Determine the (x, y) coordinate at the center of the cell enclosing the given text.  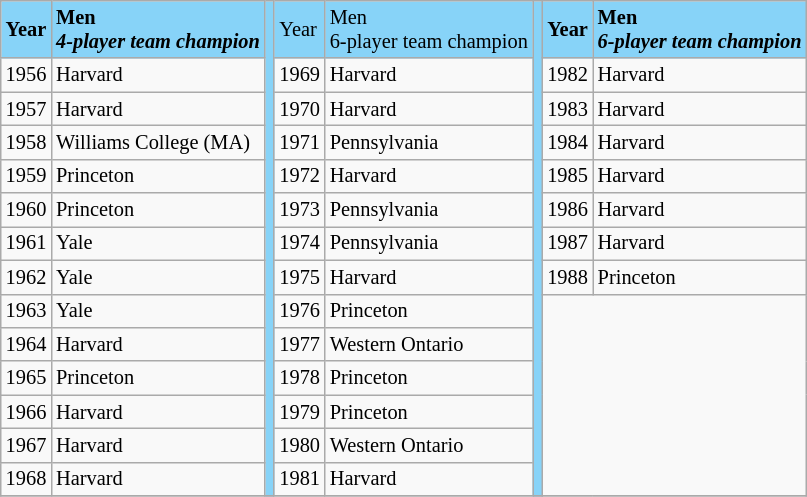
1973 (299, 210)
1981 (299, 479)
1969 (299, 75)
Williams College (MA) (158, 142)
1974 (299, 243)
1984 (567, 142)
1960 (26, 210)
1985 (567, 176)
1988 (567, 277)
1956 (26, 75)
1958 (26, 142)
1979 (299, 412)
1966 (26, 412)
1980 (299, 445)
1972 (299, 176)
1962 (26, 277)
1986 (567, 210)
1971 (299, 142)
1967 (26, 445)
1987 (567, 243)
Men4-player team champion (158, 29)
1983 (567, 109)
1970 (299, 109)
1957 (26, 109)
1965 (26, 378)
1982 (567, 75)
1959 (26, 176)
1977 (299, 344)
1963 (26, 311)
1961 (26, 243)
1964 (26, 344)
1968 (26, 479)
1976 (299, 311)
1978 (299, 378)
1975 (299, 277)
